Determine the [x, y] coordinate at the center of the cell enclosing the given text.  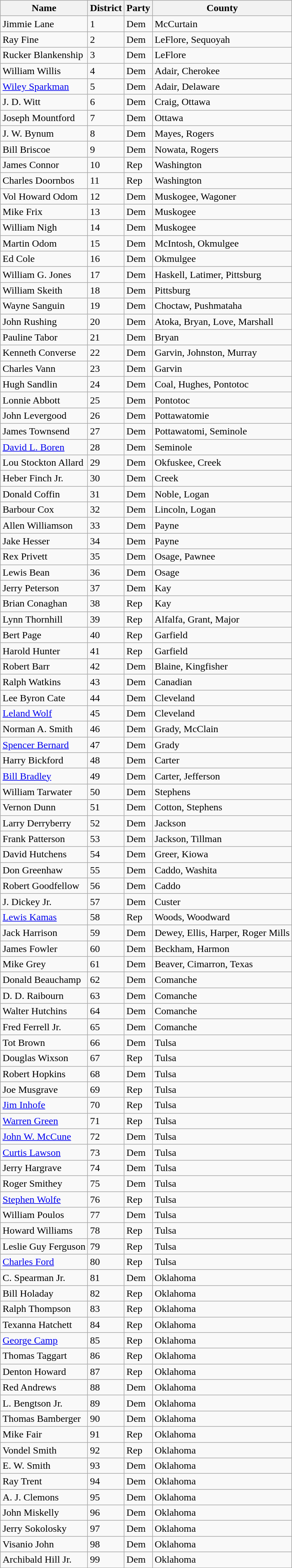
William Willis [44, 71]
Osage, Pawnee [222, 557]
Lynn Thornhill [44, 619]
Charles Vann [44, 369]
Martin Odom [44, 243]
86 [106, 1356]
Tot Brown [44, 1043]
Choctaw, Pushmataha [222, 306]
C. Spearman Jr. [44, 1278]
Charles Doornbos [44, 180]
Caddo, Washita [222, 870]
Garvin, Johnston, Murray [222, 353]
10 [106, 165]
Greer, Kiowa [222, 854]
Robert Goodfellow [44, 886]
21 [106, 337]
Curtis Lawson [44, 1152]
Bill Holaday [44, 1293]
24 [106, 384]
29 [106, 463]
Grady [222, 745]
Harold Hunter [44, 651]
54 [106, 854]
Atoka, Bryan, Love, Marshall [222, 322]
Lincoln, Logan [222, 510]
Robert Barr [44, 666]
Jerry Hargrave [44, 1168]
William G. Jones [44, 275]
Walter Hutchins [44, 1011]
85 [106, 1340]
13 [106, 212]
LeFlore [222, 55]
59 [106, 933]
49 [106, 776]
Garvin [222, 369]
96 [106, 1513]
John Rushing [44, 322]
Lewis Kamas [44, 917]
Howard Williams [44, 1231]
27 [106, 431]
Jackson, Tillman [222, 839]
2 [106, 40]
52 [106, 823]
Leslie Guy Ferguson [44, 1246]
John Miskelly [44, 1513]
91 [106, 1434]
50 [106, 792]
Mike Fair [44, 1434]
92 [106, 1450]
Pottawatomie [222, 415]
Woods, Woodward [222, 917]
James Connor [44, 165]
Ralph Thompson [44, 1309]
98 [106, 1544]
L. Bengtson Jr. [44, 1403]
J. W. Bynum [44, 133]
Carter [222, 761]
Joseph Mountford [44, 118]
22 [106, 353]
McIntosh, Okmulgee [222, 243]
Pontotoc [222, 400]
Carter, Jefferson [222, 776]
9 [106, 149]
34 [106, 541]
Bill Bradley [44, 776]
Craig, Ottawa [222, 102]
Okmulgee [222, 259]
Kenneth Converse [44, 353]
53 [106, 839]
Ottawa [222, 118]
83 [106, 1309]
81 [106, 1278]
Larry Derryberry [44, 823]
Don Greenhaw [44, 870]
78 [106, 1231]
Stephen Wolfe [44, 1199]
89 [106, 1403]
J. Dickey Jr. [44, 901]
Jimmie Lane [44, 24]
Pittsburg [222, 290]
82 [106, 1293]
95 [106, 1497]
70 [106, 1105]
Denton Howard [44, 1372]
93 [106, 1466]
61 [106, 964]
D. D. Raibourn [44, 996]
Jack Harrison [44, 933]
63 [106, 996]
Vol Howard Odom [44, 196]
George Camp [44, 1340]
67 [106, 1058]
John Levergood [44, 415]
46 [106, 729]
44 [106, 698]
69 [106, 1090]
99 [106, 1560]
Jake Hesser [44, 541]
Lou Stockton Allard [44, 463]
23 [106, 369]
94 [106, 1482]
Stephens [222, 792]
Noble, Logan [222, 494]
E. W. Smith [44, 1466]
28 [106, 447]
30 [106, 478]
15 [106, 243]
80 [106, 1262]
Bryan [222, 337]
Adair, Cherokee [222, 71]
Jim Inhofe [44, 1105]
David L. Boren [44, 447]
William Poulos [44, 1215]
Jackson [222, 823]
Party [138, 8]
17 [106, 275]
J. D. Witt [44, 102]
72 [106, 1136]
Jerry Peterson [44, 588]
40 [106, 635]
Red Andrews [44, 1387]
60 [106, 948]
Lonnie Abbott [44, 400]
31 [106, 494]
39 [106, 619]
Allen Williamson [44, 525]
12 [106, 196]
Nowata, Rogers [222, 149]
71 [106, 1121]
62 [106, 980]
Hugh Sandlin [44, 384]
74 [106, 1168]
David Hutchens [44, 854]
7 [106, 118]
4 [106, 71]
20 [106, 322]
Ray Fine [44, 40]
Donald Coffin [44, 494]
16 [106, 259]
Thomas Taggart [44, 1356]
Roger Smithey [44, 1183]
Ray Trent [44, 1482]
Barbour Cox [44, 510]
Creek [222, 478]
Custer [222, 901]
County [222, 8]
Douglas Wixson [44, 1058]
35 [106, 557]
Okfuskee, Creek [222, 463]
76 [106, 1199]
37 [106, 588]
A. J. Clemons [44, 1497]
Joe Musgrave [44, 1090]
65 [106, 1027]
87 [106, 1372]
Thomas Bamberger [44, 1419]
Muskogee, Wagoner [222, 196]
James Townsend [44, 431]
William Tarwater [44, 792]
Cotton, Stephens [222, 807]
Blaine, Kingfisher [222, 666]
Wayne Sanguin [44, 306]
Beckham, Harmon [222, 948]
3 [106, 55]
Beaver, Cimarron, Texas [222, 964]
Visanio John [44, 1544]
79 [106, 1246]
51 [106, 807]
38 [106, 604]
77 [106, 1215]
45 [106, 714]
Pauline Tabor [44, 337]
33 [106, 525]
47 [106, 745]
James Fowler [44, 948]
73 [106, 1152]
Norman A. Smith [44, 729]
Mayes, Rogers [222, 133]
Charles Ford [44, 1262]
Donald Beauchamp [44, 980]
Harry Bickford [44, 761]
Adair, Delaware [222, 86]
Spencer Bernard [44, 745]
42 [106, 666]
Bert Page [44, 635]
Coal, Hughes, Pontotoc [222, 384]
14 [106, 228]
Vernon Dunn [44, 807]
Jerry Sokolosky [44, 1528]
43 [106, 682]
64 [106, 1011]
66 [106, 1043]
11 [106, 180]
41 [106, 651]
Heber Finch Jr. [44, 478]
LeFlore, Sequoyah [222, 40]
Archibald Hill Jr. [44, 1560]
Warren Green [44, 1121]
48 [106, 761]
Name [44, 8]
Vondel Smith [44, 1450]
8 [106, 133]
Rex Privett [44, 557]
90 [106, 1419]
84 [106, 1325]
Robert Hopkins [44, 1074]
6 [106, 102]
Frank Patterson [44, 839]
Bill Briscoe [44, 149]
Haskell, Latimer, Pittsburg [222, 275]
McCurtain [222, 24]
88 [106, 1387]
97 [106, 1528]
William Nigh [44, 228]
26 [106, 415]
5 [106, 86]
19 [106, 306]
55 [106, 870]
75 [106, 1183]
36 [106, 572]
Rucker Blankenship [44, 55]
Canadian [222, 682]
Alfalfa, Grant, Major [222, 619]
56 [106, 886]
57 [106, 901]
John W. McCune [44, 1136]
Grady, McClain [222, 729]
32 [106, 510]
Brian Conaghan [44, 604]
1 [106, 24]
Ralph Watkins [44, 682]
Lee Byron Cate [44, 698]
William Skeith [44, 290]
District [106, 8]
Caddo [222, 886]
Dewey, Ellis, Harper, Roger Mills [222, 933]
68 [106, 1074]
Ed Cole [44, 259]
Mike Grey [44, 964]
18 [106, 290]
25 [106, 400]
Lewis Bean [44, 572]
Texanna Hatchett [44, 1325]
Fred Ferrell Jr. [44, 1027]
Wiley Sparkman [44, 86]
Osage [222, 572]
Leland Wolf [44, 714]
58 [106, 917]
Mike Frix [44, 212]
Seminole [222, 447]
Pottawatomi, Seminole [222, 431]
